For the text-containing cell, return its midpoint in (X, Y) coordinate format. 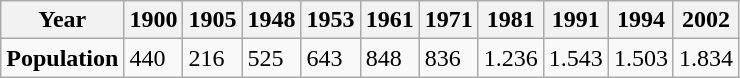
1905 (212, 20)
1.503 (640, 58)
848 (390, 58)
Population (62, 58)
1.834 (706, 58)
1953 (330, 20)
1994 (640, 20)
1.236 (510, 58)
216 (212, 58)
1900 (154, 20)
1948 (272, 20)
2002 (706, 20)
836 (448, 58)
1961 (390, 20)
1.543 (576, 58)
1981 (510, 20)
643 (330, 58)
Year (62, 20)
1971 (448, 20)
1991 (576, 20)
440 (154, 58)
525 (272, 58)
